Find where the given text appears and provide that cell's center as [X, Y] coordinate. 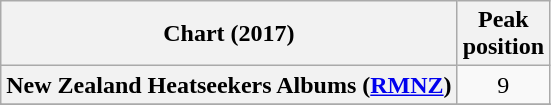
New Zealand Heatseekers Albums (RMNZ) [229, 85]
Chart (2017) [229, 34]
Peakposition [503, 34]
9 [503, 85]
